Identify which cell holds the provided text, then report its (X, Y) central coordinate. 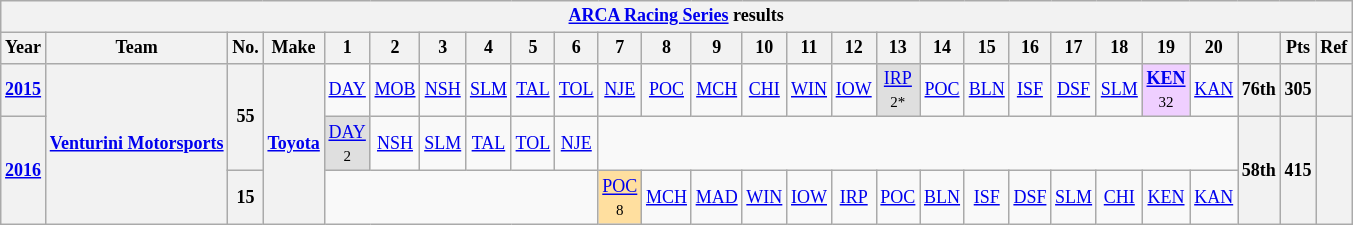
DAY2 (347, 144)
13 (898, 48)
10 (764, 48)
Ref (1334, 48)
Pts (1298, 48)
17 (1074, 48)
POC8 (620, 197)
2 (395, 48)
KEN (1166, 197)
MOB (395, 90)
3 (443, 48)
6 (576, 48)
ARCA Racing Series results (676, 16)
20 (1214, 48)
415 (1298, 170)
IRP2* (898, 90)
16 (1030, 48)
7 (620, 48)
58th (1260, 170)
Make (294, 48)
No. (246, 48)
2015 (24, 90)
4 (489, 48)
12 (854, 48)
305 (1298, 90)
IRP (854, 197)
9 (716, 48)
DAY (347, 90)
KEN32 (1166, 90)
2016 (24, 170)
MAD (716, 197)
Year (24, 48)
Toyota (294, 144)
5 (532, 48)
18 (1119, 48)
Venturini Motorsports (136, 144)
19 (1166, 48)
1 (347, 48)
8 (667, 48)
11 (810, 48)
14 (942, 48)
55 (246, 116)
76th (1260, 90)
Team (136, 48)
